Determine the [x, y] coordinate at the center of the cell enclosing the given text.  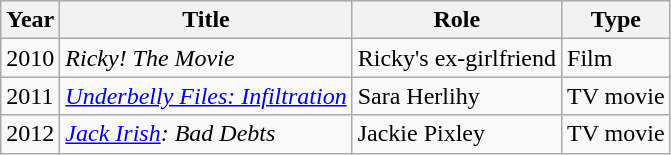
Film [616, 58]
2010 [30, 58]
Jack Irish: Bad Debts [206, 134]
Year [30, 20]
Type [616, 20]
2011 [30, 96]
Ricky! The Movie [206, 58]
2012 [30, 134]
Jackie Pixley [456, 134]
Sara Herlihy [456, 96]
Role [456, 20]
Underbelly Files: Infiltration [206, 96]
Title [206, 20]
Ricky's ex-girlfriend [456, 58]
